Provide the (X, Y) coordinate of the cell's center where the given text is located.  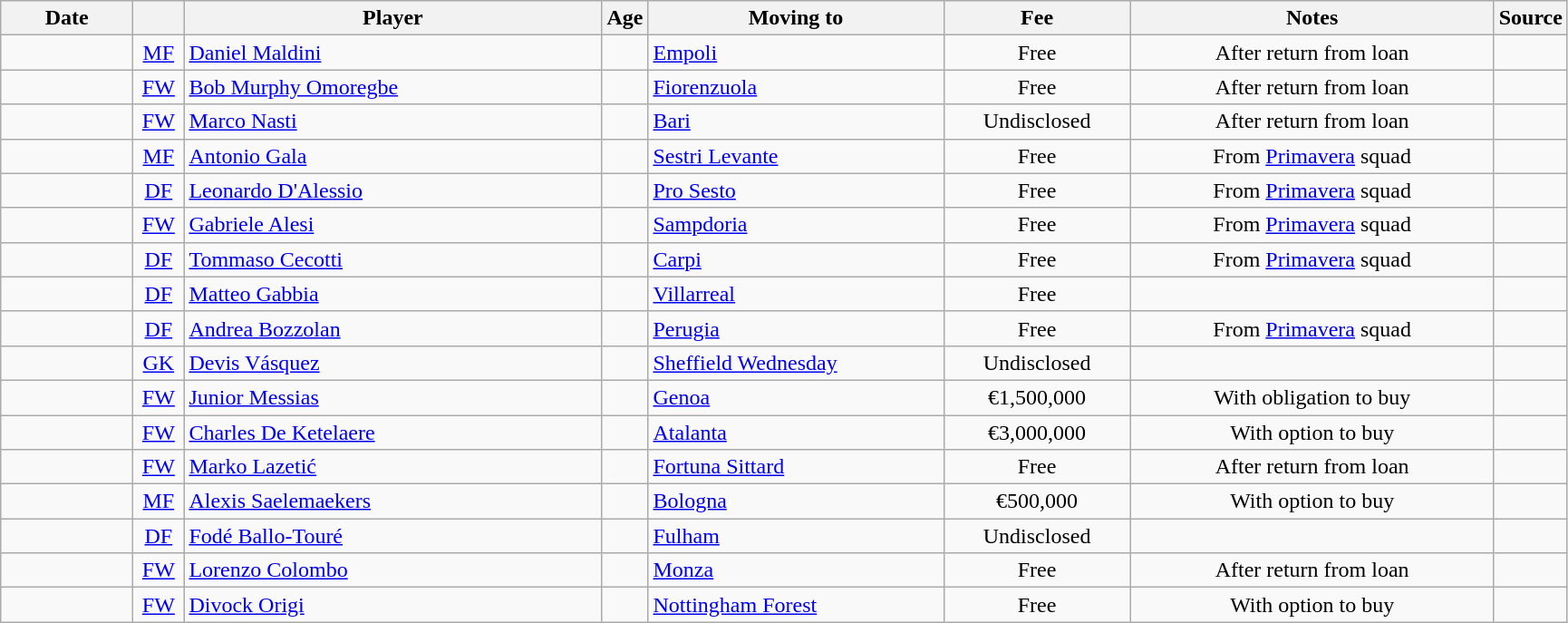
Empoli (796, 53)
Tommaso Cecotti (393, 259)
Fulham (796, 536)
Divock Origi (393, 605)
Sestri Levante (796, 156)
Moving to (796, 18)
Fodé Ballo-Touré (393, 536)
Notes (1312, 18)
Bari (796, 122)
€3,000,000 (1037, 433)
Age (625, 18)
€500,000 (1037, 501)
Gabriele Alesi (393, 225)
Sampdoria (796, 225)
Atalanta (796, 433)
Date (67, 18)
€1,500,000 (1037, 397)
Fee (1037, 18)
Marko Lazetić (393, 467)
Perugia (796, 328)
Bob Murphy Omoregbe (393, 87)
Devis Vásquez (393, 363)
Andrea Bozzolan (393, 328)
Lorenzo Colombo (393, 570)
Villarreal (796, 294)
Fortuna Sittard (796, 467)
Sheffield Wednesday (796, 363)
Monza (796, 570)
Nottingham Forest (796, 605)
Leonardo D'Alessio (393, 190)
Antonio Gala (393, 156)
Carpi (796, 259)
Source (1530, 18)
With obligation to buy (1312, 397)
Bologna (796, 501)
Marco Nasti (393, 122)
Fiorenzuola (796, 87)
Matteo Gabbia (393, 294)
Genoa (796, 397)
Pro Sesto (796, 190)
Daniel Maldini (393, 53)
Player (393, 18)
Junior Messias (393, 397)
Charles De Ketelaere (393, 433)
GK (159, 363)
Alexis Saelemaekers (393, 501)
